Detect which cell encompasses the target text, then output its (x, y) center coordinate. 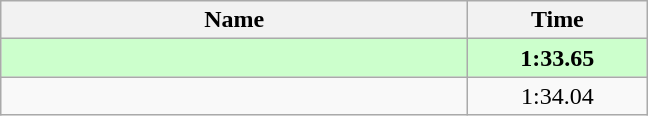
Time (558, 20)
1:34.04 (558, 96)
Name (234, 20)
1:33.65 (558, 58)
